Return the [X, Y] coordinate for the center point of the cell that contains the specified text.  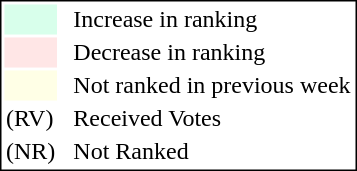
Not Ranked [212, 151]
Increase in ranking [212, 19]
(RV) [30, 119]
Received Votes [212, 119]
Not ranked in previous week [212, 85]
(NR) [30, 151]
Decrease in ranking [212, 53]
